Scan for the cell matching the given text and deliver its [X, Y] coordinate at center. 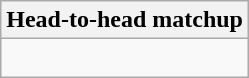
Head-to-head matchup [125, 20]
